Scan for the cell matching the given text and deliver its (x, y) coordinate at center. 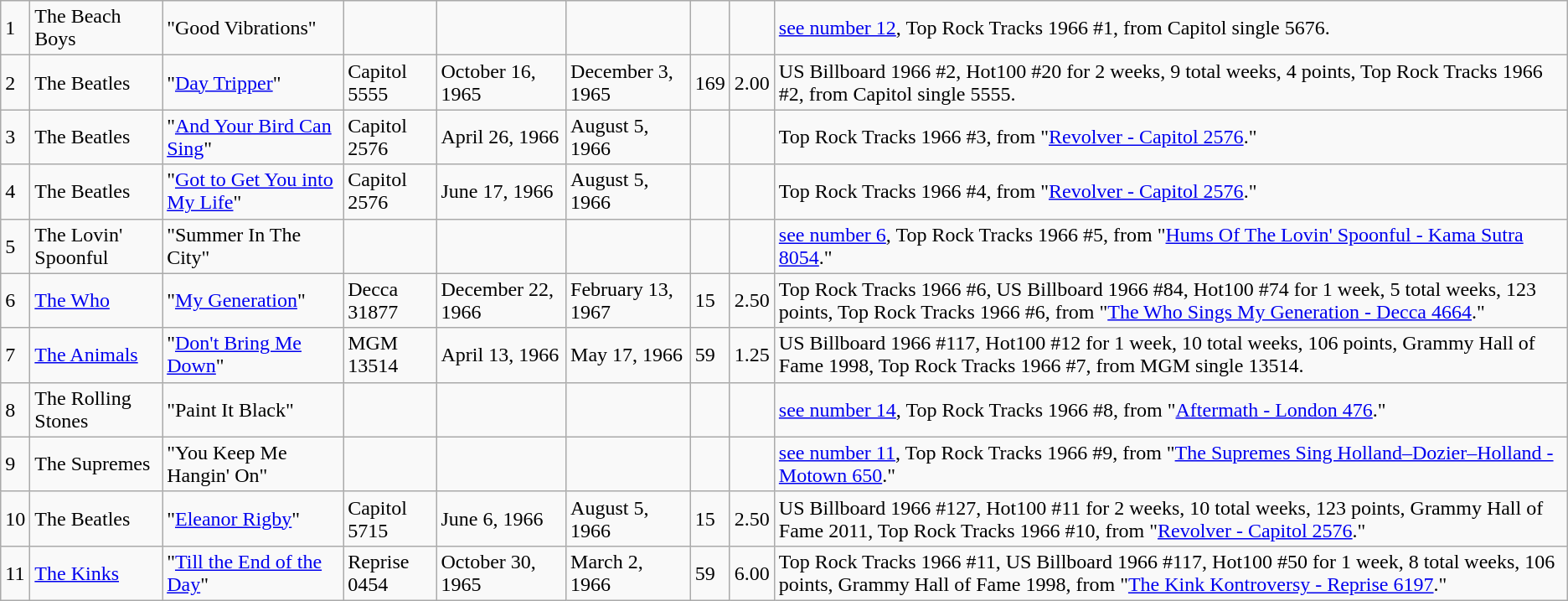
December 3, 1965 (628, 82)
11 (15, 573)
MGM 13514 (390, 355)
"Till the End of the Day" (253, 573)
"You Keep Me Hangin' On" (253, 464)
The Who (96, 300)
"Summer In The City" (253, 246)
The Kinks (96, 573)
Capitol 5555 (390, 82)
7 (15, 355)
"Day Tripper" (253, 82)
The Beach Boys (96, 28)
1.25 (752, 355)
169 (710, 82)
June 17, 1966 (501, 191)
10 (15, 518)
see number 6, Top Rock Tracks 1966 #5, from "Hums Of The Lovin' Spoonful - Kama Sutra 8054." (1171, 246)
October 16, 1965 (501, 82)
Reprise 0454 (390, 573)
6.00 (752, 573)
see number 11, Top Rock Tracks 1966 #9, from "The Supremes Sing Holland–Dozier–Holland - Motown 650." (1171, 464)
April 13, 1966 (501, 355)
"Got to Get You into My Life" (253, 191)
"Eleanor Rigby" (253, 518)
The Animals (96, 355)
2.00 (752, 82)
5 (15, 246)
1 (15, 28)
October 30, 1965 (501, 573)
February 13, 1967 (628, 300)
3 (15, 137)
Capitol 5715 (390, 518)
US Billboard 1966 #2, Hot100 #20 for 2 weeks, 9 total weeks, 4 points, Top Rock Tracks 1966 #2, from Capitol single 5555. (1171, 82)
see number 12, Top Rock Tracks 1966 #1, from Capitol single 5676. (1171, 28)
8 (15, 409)
Decca 31877 (390, 300)
"Paint It Black" (253, 409)
"And Your Bird Can Sing" (253, 137)
Top Rock Tracks 1966 #4, from "Revolver - Capitol 2576." (1171, 191)
4 (15, 191)
May 17, 1966 (628, 355)
December 22, 1966 (501, 300)
The Lovin' Spoonful (96, 246)
US Billboard 1966 #117, Hot100 #12 for 1 week, 10 total weeks, 106 points, Grammy Hall of Fame 1998, Top Rock Tracks 1966 #7, from MGM single 13514. (1171, 355)
The Rolling Stones (96, 409)
9 (15, 464)
"Don't Bring Me Down" (253, 355)
April 26, 1966 (501, 137)
The Supremes (96, 464)
6 (15, 300)
"Good Vibrations" (253, 28)
June 6, 1966 (501, 518)
"My Generation" (253, 300)
2 (15, 82)
Top Rock Tracks 1966 #3, from "Revolver - Capitol 2576." (1171, 137)
March 2, 1966 (628, 573)
see number 14, Top Rock Tracks 1966 #8, from "Aftermath - London 476." (1171, 409)
